Return (x, y) of the center of cell containing provided text 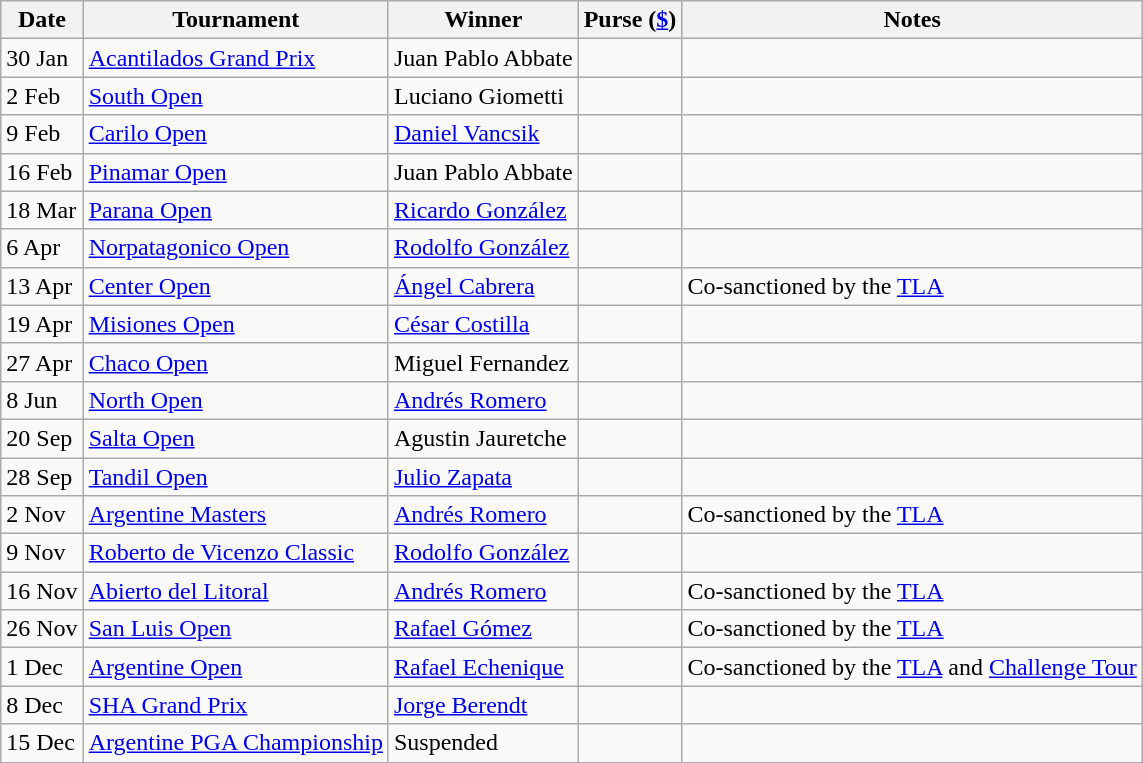
Ricardo González (483, 210)
9 Nov (42, 553)
Tournament (236, 20)
Winner (483, 20)
Acantilados Grand Prix (236, 58)
Jorge Berendt (483, 705)
San Luis Open (236, 629)
Roberto de Vicenzo Classic (236, 553)
15 Dec (42, 743)
Abierto del Litoral (236, 591)
Parana Open (236, 210)
27 Apr (42, 362)
César Costilla (483, 324)
Miguel Fernandez (483, 362)
Norpatagonico Open (236, 248)
Ángel Cabrera (483, 286)
Argentine Masters (236, 515)
South Open (236, 96)
Carilo Open (236, 134)
Argentine PGA Championship (236, 743)
Co-sanctioned by the TLA and Challenge Tour (912, 667)
6 Apr (42, 248)
18 Mar (42, 210)
8 Dec (42, 705)
20 Sep (42, 438)
Center Open (236, 286)
1 Dec (42, 667)
30 Jan (42, 58)
8 Jun (42, 400)
Pinamar Open (236, 172)
SHA Grand Prix (236, 705)
Rafael Gómez (483, 629)
13 Apr (42, 286)
Date (42, 20)
Suspended (483, 743)
2 Nov (42, 515)
16 Feb (42, 172)
Tandil Open (236, 477)
9 Feb (42, 134)
Chaco Open (236, 362)
26 Nov (42, 629)
28 Sep (42, 477)
Daniel Vancsik (483, 134)
Argentine Open (236, 667)
19 Apr (42, 324)
16 Nov (42, 591)
Salta Open (236, 438)
Luciano Giometti (483, 96)
Purse ($) (630, 20)
Rafael Echenique (483, 667)
Notes (912, 20)
Misiones Open (236, 324)
2 Feb (42, 96)
North Open (236, 400)
Julio Zapata (483, 477)
Agustin Jauretche (483, 438)
